Pinpoint the cell where the given text exists, returning its (x, y) midpoint coordinate. 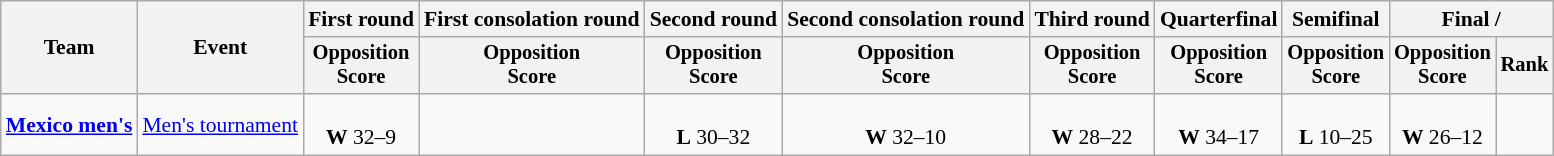
Quarterfinal (1219, 19)
W 32–10 (906, 124)
Mexico men's (70, 124)
W 32–9 (361, 124)
Second consolation round (906, 19)
Team (70, 48)
W 26–12 (1442, 124)
Final / (1471, 19)
W 34–17 (1219, 124)
Second round (714, 19)
L 10–25 (1336, 124)
First round (361, 19)
Third round (1092, 19)
Men's tournament (220, 124)
L 30–32 (714, 124)
Event (220, 48)
First consolation round (532, 19)
Semifinal (1336, 19)
W 28–22 (1092, 124)
Rank (1525, 66)
